Extract the [X, Y] coordinate from the center of the cell holding the provided text.  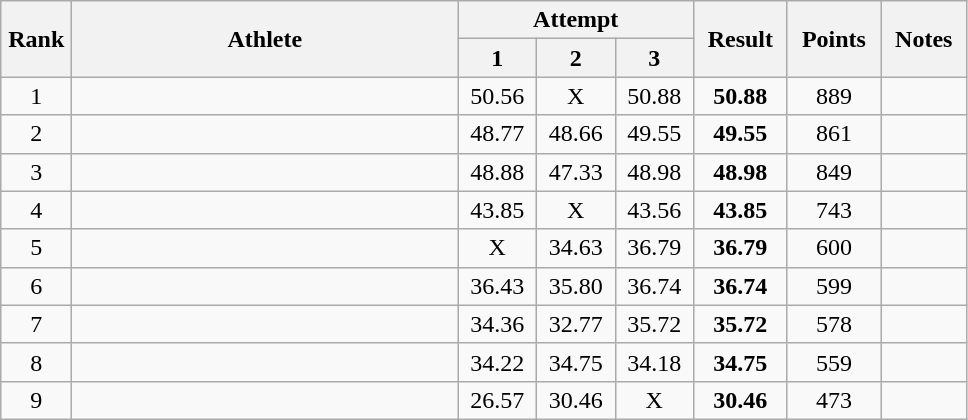
5 [36, 248]
48.66 [576, 134]
34.63 [576, 248]
9 [36, 400]
8 [36, 362]
34.22 [498, 362]
48.88 [498, 172]
Result [741, 39]
849 [834, 172]
Points [834, 39]
559 [834, 362]
43.56 [654, 210]
34.36 [498, 324]
4 [36, 210]
47.33 [576, 172]
48.77 [498, 134]
36.43 [498, 286]
Notes [924, 39]
599 [834, 286]
Athlete [265, 39]
Attempt [576, 20]
600 [834, 248]
743 [834, 210]
861 [834, 134]
889 [834, 96]
50.56 [498, 96]
35.80 [576, 286]
34.18 [654, 362]
Rank [36, 39]
6 [36, 286]
32.77 [576, 324]
578 [834, 324]
26.57 [498, 400]
7 [36, 324]
473 [834, 400]
